From the cell containing the given text, extract its center point as [x, y] coordinate. 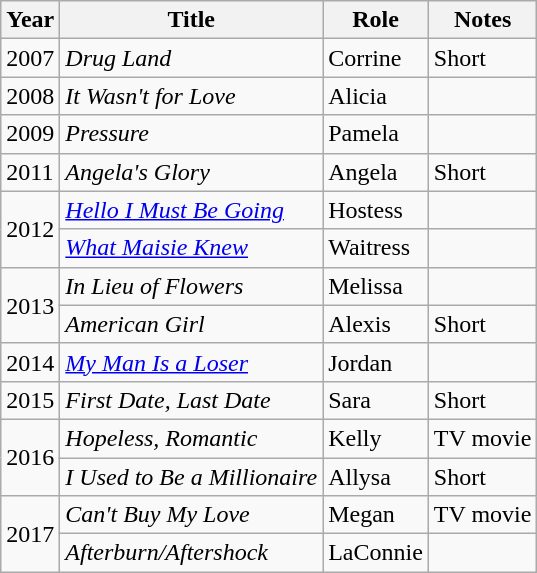
American Girl [192, 324]
My Man Is a Loser [192, 362]
It Wasn't for Love [192, 96]
2011 [30, 172]
2008 [30, 96]
Angela's Glory [192, 172]
Year [30, 20]
Role [376, 20]
2013 [30, 305]
Pamela [376, 134]
Kelly [376, 438]
Jordan [376, 362]
Hopeless, Romantic [192, 438]
LaConnie [376, 553]
Corrine [376, 58]
2016 [30, 457]
In Lieu of Flowers [192, 286]
Can't Buy My Love [192, 515]
Allysa [376, 477]
2009 [30, 134]
What Maisie Knew [192, 248]
First Date, Last Date [192, 400]
2012 [30, 229]
Angela [376, 172]
Waitress [376, 248]
2015 [30, 400]
Notes [482, 20]
Megan [376, 515]
Pressure [192, 134]
Alexis [376, 324]
2017 [30, 534]
Drug Land [192, 58]
I Used to Be a Millionaire [192, 477]
Afterburn/Aftershock [192, 553]
2014 [30, 362]
Hostess [376, 210]
2007 [30, 58]
Alicia [376, 96]
Title [192, 20]
Melissa [376, 286]
Sara [376, 400]
Hello I Must Be Going [192, 210]
